Return [x, y] of the center of cell containing provided text 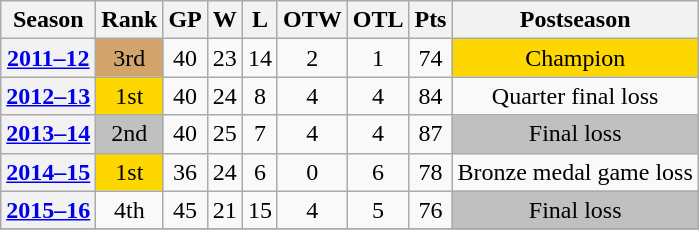
2013–14 [48, 134]
74 [430, 58]
Champion [575, 58]
Season [48, 20]
21 [224, 210]
Bronze medal game loss [575, 172]
78 [430, 172]
OTW [312, 20]
2 [312, 58]
OTL [378, 20]
25 [224, 134]
L [260, 20]
GP [185, 20]
2012–13 [48, 96]
W [224, 20]
5 [378, 210]
0 [312, 172]
14 [260, 58]
15 [260, 210]
4th [130, 210]
2nd [130, 134]
2015–16 [48, 210]
3rd [130, 58]
23 [224, 58]
76 [430, 210]
2011–12 [48, 58]
87 [430, 134]
Pts [430, 20]
Rank [130, 20]
1 [378, 58]
36 [185, 172]
8 [260, 96]
2014–15 [48, 172]
Quarter final loss [575, 96]
Postseason [575, 20]
45 [185, 210]
84 [430, 96]
7 [260, 134]
